Return [x, y] of the center of cell containing provided text 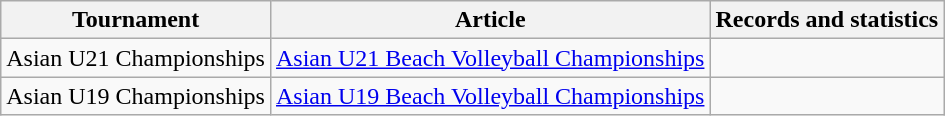
Asian U19 Beach Volleyball Championships [490, 96]
Records and statistics [827, 20]
Article [490, 20]
Asian U19 Championships [136, 96]
Asian U21 Beach Volleyball Championships [490, 58]
Tournament [136, 20]
Asian U21 Championships [136, 58]
